Extract the [x, y] coordinate from the center of the cell holding the provided text.  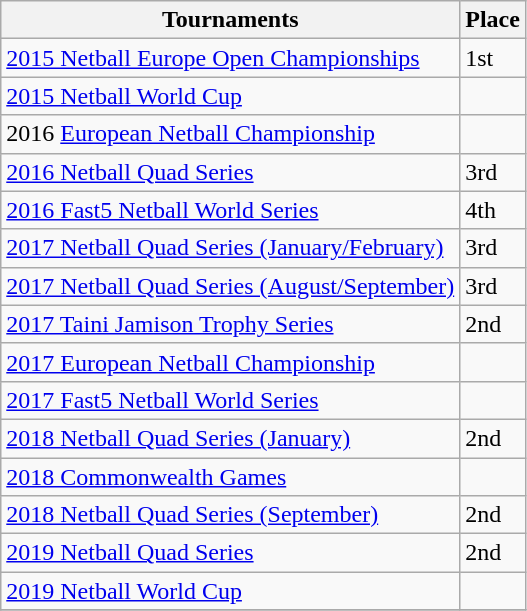
2016 Fast5 Netball World Series [230, 210]
2016 Netball Quad Series [230, 172]
2018 Netball Quad Series (January) [230, 438]
2015 Netball World Cup [230, 96]
1st [493, 58]
2015 Netball Europe Open Championships [230, 58]
2017 Taini Jamison Trophy Series [230, 324]
2019 Netball World Cup [230, 591]
2016 European Netball Championship [230, 134]
2019 Netball Quad Series [230, 553]
2017 Netball Quad Series (January/February) [230, 248]
2018 Commonwealth Games [230, 477]
2017 Fast5 Netball World Series [230, 400]
2018 Netball Quad Series (September) [230, 515]
2017 Netball Quad Series (August/September) [230, 286]
4th [493, 210]
Place [493, 20]
2017 European Netball Championship [230, 362]
Tournaments [230, 20]
